Scan for the cell matching the given text and deliver its [x, y] coordinate at center. 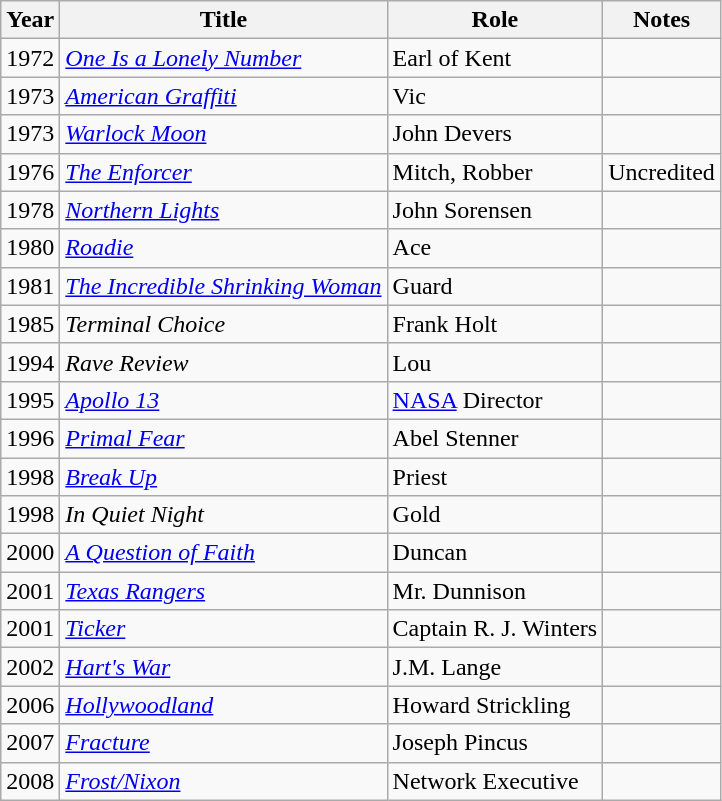
1972 [30, 58]
2007 [30, 743]
1980 [30, 248]
Priest [495, 477]
1978 [30, 210]
Network Executive [495, 781]
Break Up [224, 477]
1976 [30, 172]
Ace [495, 248]
American Graffiti [224, 96]
Apollo 13 [224, 400]
Texas Rangers [224, 591]
2002 [30, 667]
Hart's War [224, 667]
J.M. Lange [495, 667]
John Devers [495, 134]
2008 [30, 781]
Rave Review [224, 362]
Uncredited [662, 172]
Primal Fear [224, 438]
Duncan [495, 553]
1996 [30, 438]
Notes [662, 20]
Joseph Pincus [495, 743]
Frost/Nixon [224, 781]
John Sorensen [495, 210]
The Incredible Shrinking Woman [224, 286]
Year [30, 20]
2006 [30, 705]
Howard Strickling [495, 705]
Gold [495, 515]
Mr. Dunnison [495, 591]
In Quiet Night [224, 515]
Earl of Kent [495, 58]
2000 [30, 553]
Roadie [224, 248]
1995 [30, 400]
Captain R. J. Winters [495, 629]
Terminal Choice [224, 324]
Role [495, 20]
Abel Stenner [495, 438]
The Enforcer [224, 172]
Frank Holt [495, 324]
A Question of Faith [224, 553]
Mitch, Robber [495, 172]
One Is a Lonely Number [224, 58]
Vic [495, 96]
Guard [495, 286]
NASA Director [495, 400]
Northern Lights [224, 210]
Title [224, 20]
Warlock Moon [224, 134]
Lou [495, 362]
1981 [30, 286]
Fracture [224, 743]
1994 [30, 362]
Ticker [224, 629]
Hollywoodland [224, 705]
1985 [30, 324]
